Return the [x, y] coordinate for the center point of the cell that contains the specified text.  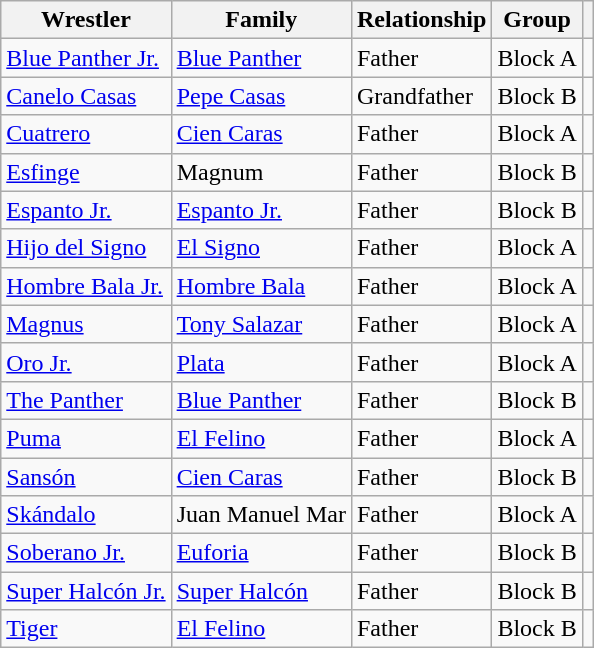
Blue Panther Jr. [86, 58]
Esfinge [86, 172]
Soberano Jr. [86, 553]
Grandfather [421, 96]
Plata [261, 362]
Cuatrero [86, 134]
Tiger [86, 629]
Super Halcón [261, 591]
Skándalo [86, 515]
Wrestler [86, 20]
Puma [86, 438]
Sansón [86, 477]
Canelo Casas [86, 96]
Euforia [261, 553]
Hombre Bala [261, 286]
Family [261, 20]
Tony Salazar [261, 324]
Pepe Casas [261, 96]
Magnum [261, 172]
The Panther [86, 400]
Juan Manuel Mar [261, 515]
Oro Jr. [86, 362]
El Signo [261, 248]
Relationship [421, 20]
Hijo del Signo [86, 248]
Group [537, 20]
Magnus [86, 324]
Super Halcón Jr. [86, 591]
Hombre Bala Jr. [86, 286]
